From the cell containing the given text, extract its center point as (x, y) coordinate. 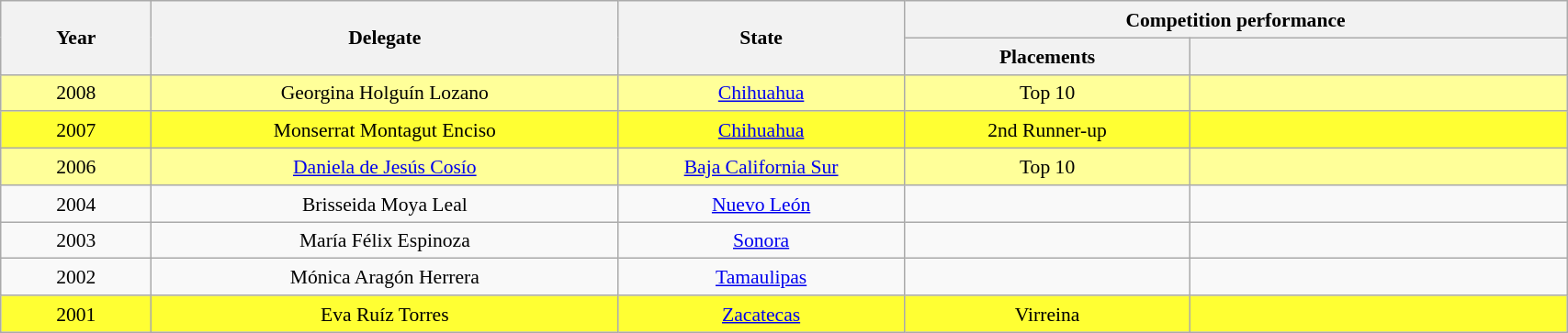
Brisseida Moya Leal (385, 204)
Daniela de Jesús Cosío (385, 167)
Year (76, 38)
Tamaulipas (761, 277)
María Félix Espinoza (385, 240)
2006 (76, 167)
2002 (76, 277)
Eva Ruíz Torres (385, 314)
Competition performance (1235, 19)
Virreina (1047, 314)
Zacatecas (761, 314)
Georgina Holguín Lozano (385, 93)
Mónica Aragón Herrera (385, 277)
State (761, 38)
2001 (76, 314)
2003 (76, 240)
Nuevo León (761, 204)
2007 (76, 130)
2nd Runner-up (1047, 130)
Placements (1047, 56)
Sonora (761, 240)
2004 (76, 204)
Delegate (385, 38)
Baja California Sur (761, 167)
2008 (76, 93)
Monserrat Montagut Enciso (385, 130)
